Return the [x, y] coordinate for the center point of the cell that contains the specified text.  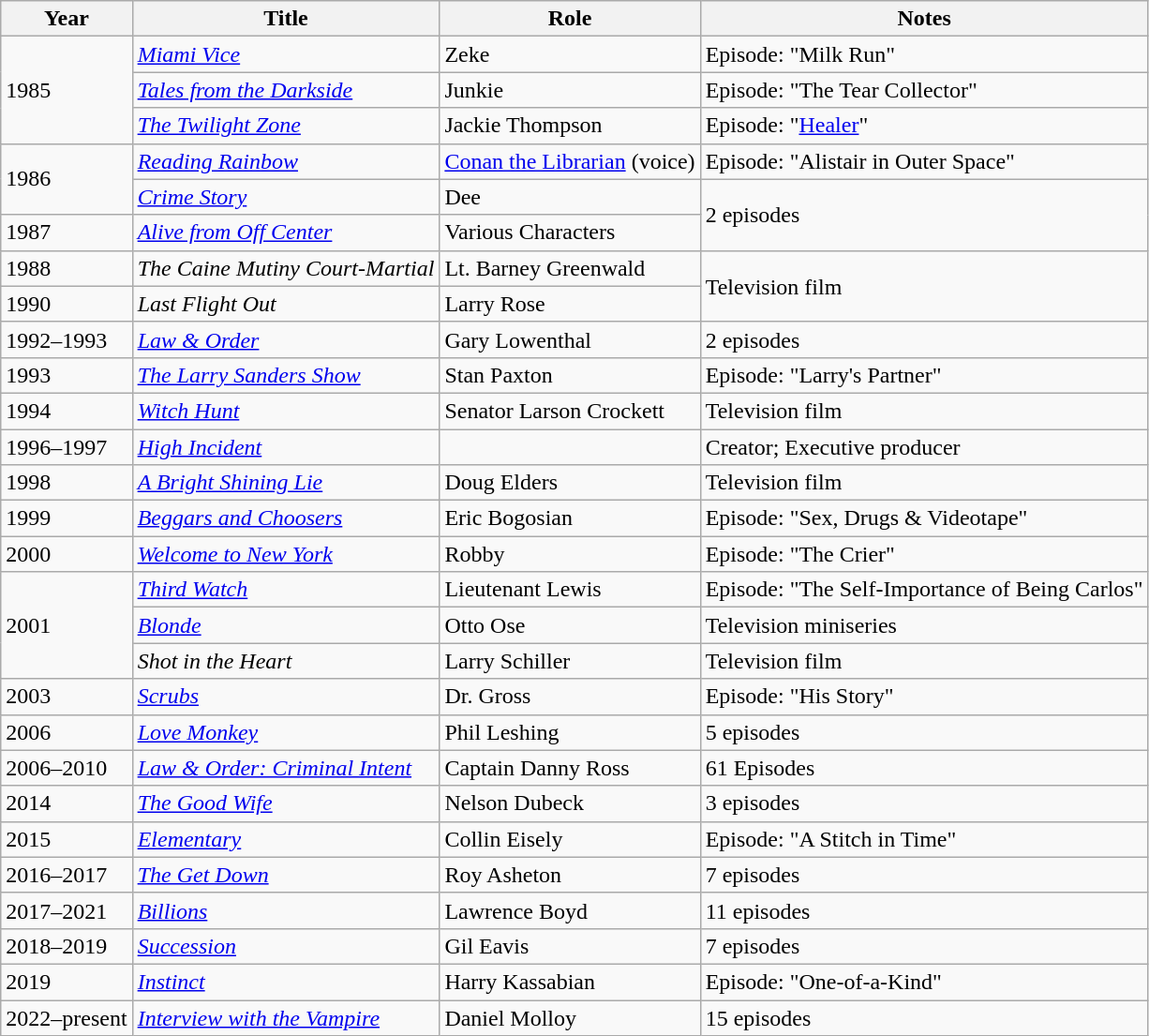
Lieutenant Lewis [570, 590]
1992–1993 [67, 339]
Billions [286, 910]
5 episodes [924, 732]
Year [67, 19]
61 Episodes [924, 768]
2000 [67, 554]
Senator Larson Crockett [570, 411]
1985 [67, 90]
Episode: "One-of-a-Kind" [924, 982]
1987 [67, 233]
Welcome to New York [286, 554]
Beggars and Choosers [286, 518]
2017–2021 [67, 910]
Junkie [570, 90]
Roy Asheton [570, 875]
The Twilight Zone [286, 126]
Episode: "Alistair in Outer Space" [924, 161]
2006 [67, 732]
Tales from the Darkside [286, 90]
Otto Ose [570, 625]
Conan the Librarian (voice) [570, 161]
2003 [67, 697]
Miami Vice [286, 54]
Episode: "The Self-Importance of Being Carlos" [924, 590]
Gil Eavis [570, 946]
Role [570, 19]
Law & Order: Criminal Intent [286, 768]
Episode: "A Stitch in Time" [924, 839]
Blonde [286, 625]
Collin Eisely [570, 839]
2006–2010 [67, 768]
1999 [67, 518]
Eric Bogosian [570, 518]
Gary Lowenthal [570, 339]
Captain Danny Ross [570, 768]
Lt. Barney Greenwald [570, 268]
The Good Wife [286, 803]
Alive from Off Center [286, 233]
Larry Schiller [570, 661]
Zeke [570, 54]
11 episodes [924, 910]
Television miniseries [924, 625]
2019 [67, 982]
2001 [67, 625]
Witch Hunt [286, 411]
15 episodes [924, 1017]
Elementary [286, 839]
1993 [67, 375]
Reading Rainbow [286, 161]
Last Flight Out [286, 304]
Robby [570, 554]
Shot in the Heart [286, 661]
The Larry Sanders Show [286, 375]
Dr. Gross [570, 697]
Crime Story [286, 197]
1986 [67, 179]
Title [286, 19]
1998 [67, 483]
A Bright Shining Lie [286, 483]
Notes [924, 19]
3 episodes [924, 803]
Episode: "Sex, Drugs & Videotape" [924, 518]
Succession [286, 946]
Jackie Thompson [570, 126]
2018–2019 [67, 946]
1994 [67, 411]
The Caine Mutiny Court-Martial [286, 268]
1988 [67, 268]
2015 [67, 839]
Instinct [286, 982]
2022–present [67, 1017]
Episode: "The Tear Collector" [924, 90]
Harry Kassabian [570, 982]
Lawrence Boyd [570, 910]
Episode: "Larry's Partner" [924, 375]
Episode: "Milk Run" [924, 54]
Love Monkey [286, 732]
2016–2017 [67, 875]
Third Watch [286, 590]
Larry Rose [570, 304]
Stan Paxton [570, 375]
1990 [67, 304]
High Incident [286, 447]
Nelson Dubeck [570, 803]
Episode: "Healer" [924, 126]
Phil Leshing [570, 732]
Episode: "His Story" [924, 697]
Creator; Executive producer [924, 447]
Law & Order [286, 339]
Daniel Molloy [570, 1017]
The Get Down [286, 875]
Dee [570, 197]
2014 [67, 803]
Interview with the Vampire [286, 1017]
Episode: "The Crier" [924, 554]
Various Characters [570, 233]
Doug Elders [570, 483]
1996–1997 [67, 447]
Scrubs [286, 697]
